Determine the (x, y) coordinate at the center of the cell enclosing the given text.  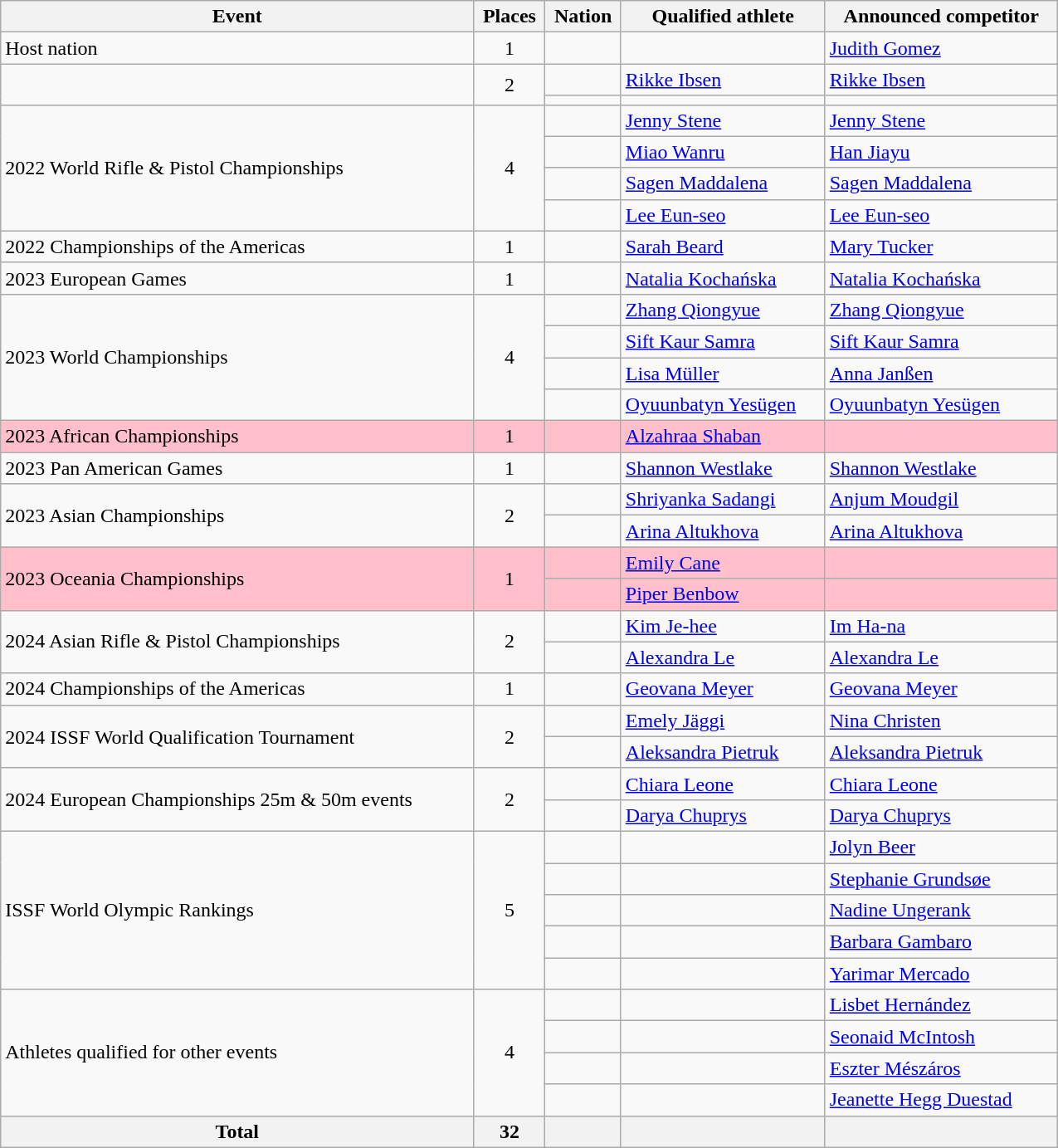
2024 Championships of the Americas (237, 689)
Shriyanka Sadangi (723, 500)
2024 European Championships 25m & 50m events (237, 799)
Sarah Beard (723, 247)
2023 European Games (237, 278)
Mary Tucker (941, 247)
Jolyn Beer (941, 847)
2022 World Rifle & Pistol Championships (237, 168)
Lisa Müller (723, 373)
2023 Pan American Games (237, 468)
2024 ISSF World Qualification Tournament (237, 736)
Emily Cane (723, 563)
Barbara Gambaro (941, 942)
Emely Jäggi (723, 721)
Miao Wanru (723, 152)
Yarimar Mercado (941, 974)
Alzahraa Shaban (723, 437)
Announced competitor (941, 17)
Event (237, 17)
32 (509, 1131)
Piper Benbow (723, 594)
Total (237, 1131)
2022 Championships of the Americas (237, 247)
Kim Je-hee (723, 626)
Nation (583, 17)
Eszter Mészáros (941, 1068)
Athletes qualified for other events (237, 1053)
Judith Gomez (941, 48)
Places (509, 17)
Qualified athlete (723, 17)
ISSF World Olympic Rankings (237, 910)
2023 African Championships (237, 437)
Seonaid McIntosh (941, 1037)
2023 Oceania Championships (237, 579)
Nadine Ungerank (941, 911)
2024 Asian Rifle & Pistol Championships (237, 642)
5 (509, 910)
Jeanette Hegg Duestad (941, 1100)
Lisbet Hernández (941, 1005)
Host nation (237, 48)
Im Ha-na (941, 626)
2023 Asian Championships (237, 515)
Han Jiayu (941, 152)
Anjum Moudgil (941, 500)
2023 World Championships (237, 357)
Anna Janßen (941, 373)
Nina Christen (941, 721)
Stephanie Grundsøe (941, 879)
